Determine the (x, y) coordinate at the center of the cell enclosing the given text.  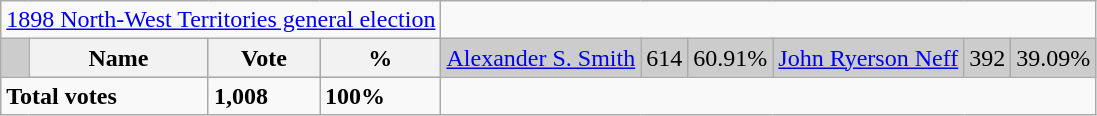
39.09% (1054, 58)
Name (119, 58)
100% (380, 96)
% (380, 58)
Total votes (105, 96)
1898 North-West Territories general election (221, 20)
614 (664, 58)
Alexander S. Smith (541, 58)
392 (988, 58)
Vote (264, 58)
60.91% (730, 58)
1,008 (264, 96)
John Ryerson Neff (868, 58)
